Capture the cell that displays the provided text and extract its [X, Y] central coordinate. 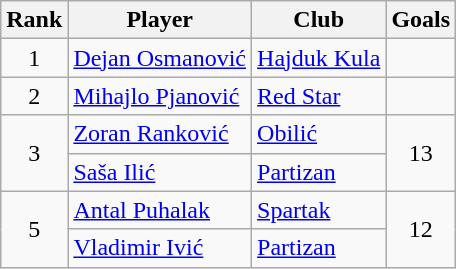
2 [34, 96]
1 [34, 58]
Hajduk Kula [319, 58]
Saša Ilić [160, 172]
3 [34, 153]
Club [319, 20]
Vladimir Ivić [160, 248]
13 [421, 153]
Obilić [319, 134]
Zoran Ranković [160, 134]
Red Star [319, 96]
Goals [421, 20]
12 [421, 229]
Spartak [319, 210]
Antal Puhalak [160, 210]
Rank [34, 20]
Dejan Osmanović [160, 58]
5 [34, 229]
Player [160, 20]
Mihajlo Pjanović [160, 96]
